Detect which cell encompasses the target text, then output its (x, y) center coordinate. 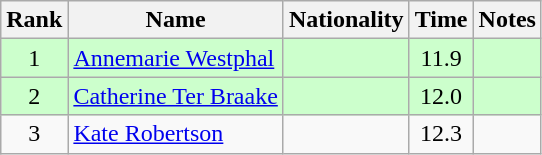
Kate Robertson (176, 134)
Annemarie Westphal (176, 58)
Catherine Ter Braake (176, 96)
Notes (507, 20)
Name (176, 20)
Time (441, 20)
2 (34, 96)
Nationality (346, 20)
Rank (34, 20)
12.0 (441, 96)
3 (34, 134)
11.9 (441, 58)
12.3 (441, 134)
1 (34, 58)
